Pinpoint the cell where the given text exists, returning its [x, y] midpoint coordinate. 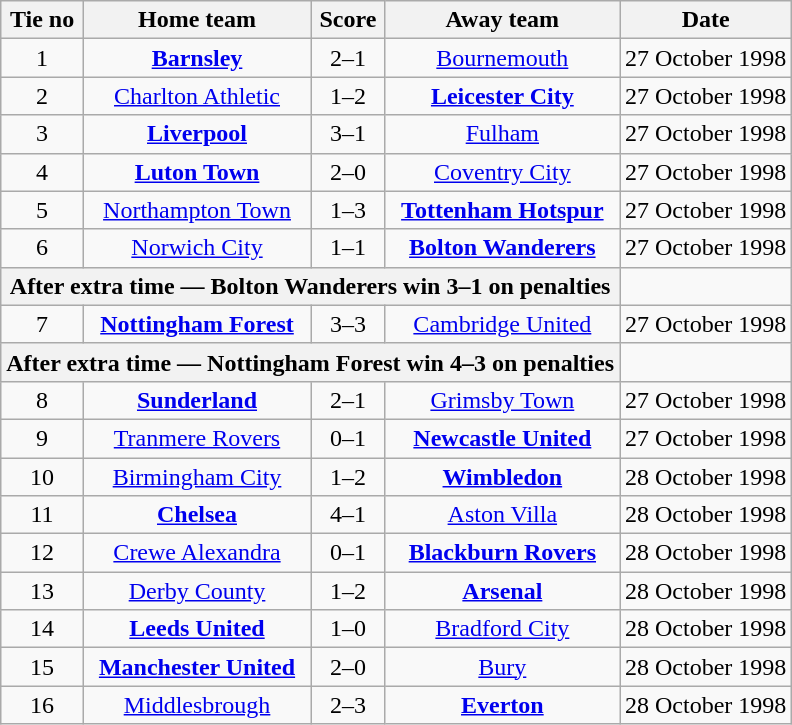
Away team [502, 20]
Crewe Alexandra [196, 553]
3–1 [348, 134]
Bradford City [502, 629]
Luton Town [196, 172]
1–0 [348, 629]
1 [42, 58]
Nottingham Forest [196, 324]
Chelsea [196, 515]
Liverpool [196, 134]
Bolton Wanderers [502, 248]
Score [348, 20]
14 [42, 629]
1–3 [348, 210]
Manchester United [196, 667]
8 [42, 400]
Tranmere Rovers [196, 438]
Aston Villa [502, 515]
After extra time — Nottingham Forest win 4–3 on penalties [310, 362]
Sunderland [196, 400]
Grimsby Town [502, 400]
Tie no [42, 20]
Barnsley [196, 58]
15 [42, 667]
Derby County [196, 591]
Cambridge United [502, 324]
4–1 [348, 515]
13 [42, 591]
12 [42, 553]
Blackburn Rovers [502, 553]
Birmingham City [196, 477]
Charlton Athletic [196, 96]
Middlesbrough [196, 705]
After extra time — Bolton Wanderers win 3–1 on penalties [310, 286]
9 [42, 438]
Coventry City [502, 172]
1–1 [348, 248]
Tottenham Hotspur [502, 210]
4 [42, 172]
11 [42, 515]
Everton [502, 705]
10 [42, 477]
2–3 [348, 705]
Newcastle United [502, 438]
6 [42, 248]
Bury [502, 667]
Northampton Town [196, 210]
Norwich City [196, 248]
Leicester City [502, 96]
16 [42, 705]
Wimbledon [502, 477]
Arsenal [502, 591]
2 [42, 96]
5 [42, 210]
Leeds United [196, 629]
Date [706, 20]
Home team [196, 20]
Fulham [502, 134]
Bournemouth [502, 58]
3–3 [348, 324]
3 [42, 134]
7 [42, 324]
